Pinpoint the cell where the given text exists, returning its (X, Y) midpoint coordinate. 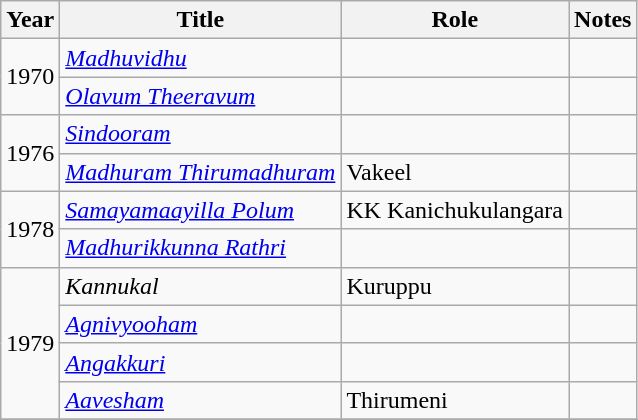
Angakkuri (200, 362)
1978 (30, 229)
Role (455, 20)
Samayamaayilla Polum (200, 210)
Kuruppu (455, 286)
Sindooram (200, 134)
Madhuvidhu (200, 58)
1976 (30, 153)
Olavum Theeravum (200, 96)
Aavesham (200, 400)
Vakeel (455, 172)
Year (30, 20)
Kannukal (200, 286)
KK Kanichukulangara (455, 210)
1979 (30, 343)
Madhuram Thirumadhuram (200, 172)
Agnivyooham (200, 324)
Notes (603, 20)
1970 (30, 77)
Madhurikkunna Rathri (200, 248)
Title (200, 20)
Thirumeni (455, 400)
